Capture the cell that displays the provided text and extract its [X, Y] central coordinate. 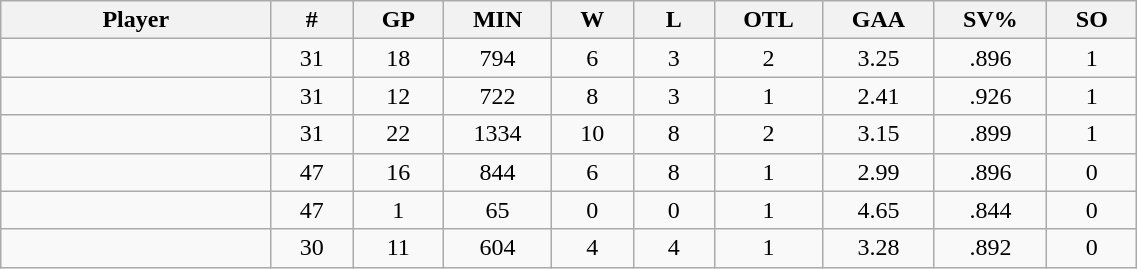
3.28 [878, 248]
794 [498, 58]
30 [312, 248]
22 [398, 134]
3.25 [878, 58]
.926 [990, 96]
OTL [768, 20]
SO [1092, 20]
.844 [990, 210]
4.65 [878, 210]
Player [136, 20]
10 [592, 134]
# [312, 20]
11 [398, 248]
MIN [498, 20]
.892 [990, 248]
65 [498, 210]
12 [398, 96]
L [674, 20]
GAA [878, 20]
3.15 [878, 134]
2.99 [878, 172]
2.41 [878, 96]
SV% [990, 20]
GP [398, 20]
.899 [990, 134]
844 [498, 172]
16 [398, 172]
1334 [498, 134]
604 [498, 248]
18 [398, 58]
722 [498, 96]
W [592, 20]
